Return the (x, y) coordinate for the center point of the cell that contains the specified text.  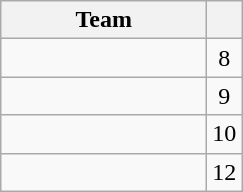
10 (224, 134)
8 (224, 58)
12 (224, 172)
Team (104, 20)
9 (224, 96)
